Provide the [X, Y] coordinate of the cell's center where the given text is located.  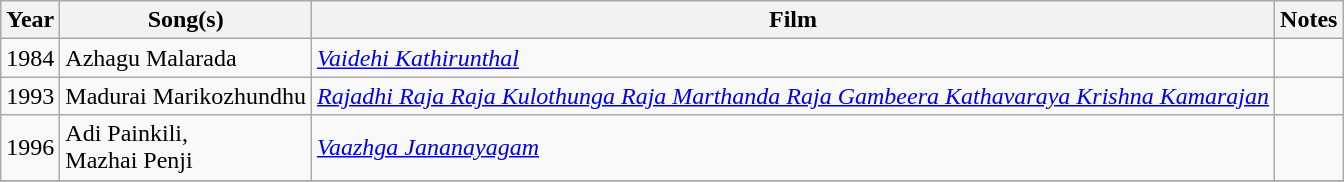
Film [792, 20]
1996 [30, 148]
1993 [30, 96]
Rajadhi Raja Raja Kulothunga Raja Marthanda Raja Gambeera Kathavaraya Krishna Kamarajan [792, 96]
1984 [30, 58]
Notes [1309, 20]
Azhagu Malarada [186, 58]
Year [30, 20]
Vaidehi Kathirunthal [792, 58]
Vaazhga Jananayagam [792, 148]
Adi Painkili,Mazhai Penji [186, 148]
Madurai Marikozhundhu [186, 96]
Song(s) [186, 20]
